Identify which cell holds the provided text, then report its [x, y] central coordinate. 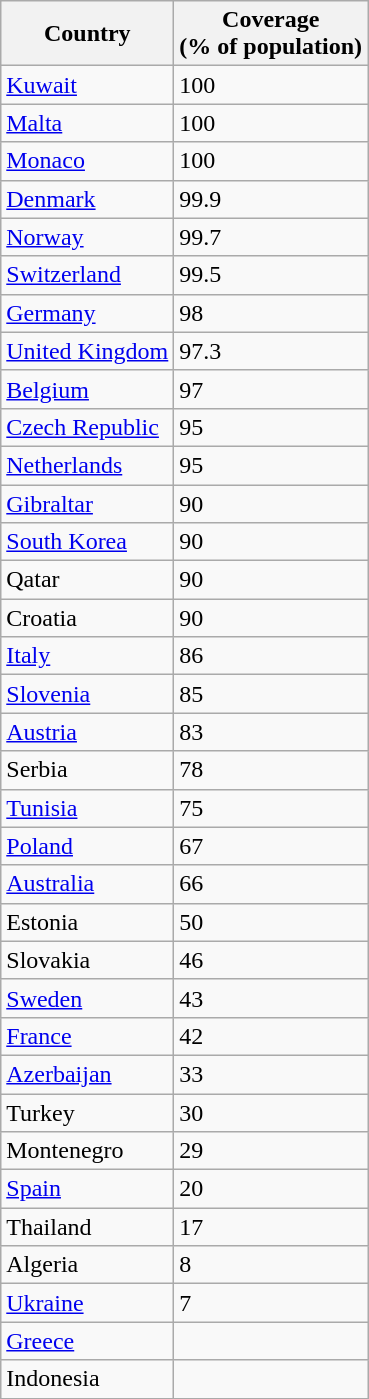
99.9 [271, 199]
Croatia [88, 618]
29 [271, 1151]
99.5 [271, 275]
South Korea [88, 542]
Estonia [88, 922]
98 [271, 313]
United Kingdom [88, 351]
Kuwait [88, 85]
97.3 [271, 351]
Slovakia [88, 960]
33 [271, 1074]
50 [271, 922]
Tunisia [88, 808]
8 [271, 1265]
Azerbaijan [88, 1074]
Gibraltar [88, 503]
30 [271, 1113]
67 [271, 846]
Qatar [88, 580]
Netherlands [88, 465]
66 [271, 884]
France [88, 1036]
Sweden [88, 998]
Turkey [88, 1113]
Algeria [88, 1265]
83 [271, 732]
Serbia [88, 770]
46 [271, 960]
Denmark [88, 199]
Belgium [88, 389]
Spain [88, 1189]
Switzerland [88, 275]
20 [271, 1189]
85 [271, 694]
7 [271, 1303]
Czech Republic [88, 427]
17 [271, 1227]
Italy [88, 656]
78 [271, 770]
99.7 [271, 237]
42 [271, 1036]
Ukraine [88, 1303]
Greece [88, 1341]
Monaco [88, 161]
Germany [88, 313]
Indonesia [88, 1379]
Thailand [88, 1227]
Austria [88, 732]
Malta [88, 123]
Australia [88, 884]
97 [271, 389]
Coverage(% of population) [271, 34]
Slovenia [88, 694]
Montenegro [88, 1151]
Norway [88, 237]
43 [271, 998]
86 [271, 656]
Country [88, 34]
75 [271, 808]
Poland [88, 846]
